Pinpoint the cell where the given text exists, returning its [x, y] midpoint coordinate. 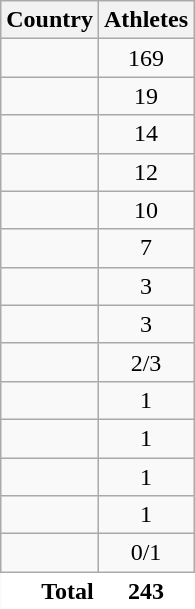
Country [50, 20]
12 [146, 172]
2/3 [146, 362]
19 [146, 96]
10 [146, 210]
14 [146, 134]
169 [146, 58]
7 [146, 248]
243 [146, 590]
Total [50, 590]
0/1 [146, 553]
Athletes [146, 20]
